Return the [X, Y] coordinate for the center point of the cell that contains the specified text.  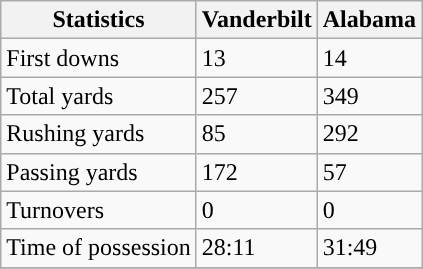
57 [369, 172]
85 [256, 134]
Vanderbilt [256, 20]
Statistics [99, 20]
Time of possession [99, 248]
Alabama [369, 20]
Rushing yards [99, 134]
Total yards [99, 96]
172 [256, 172]
292 [369, 134]
First downs [99, 58]
Turnovers [99, 210]
28:11 [256, 248]
13 [256, 58]
Passing yards [99, 172]
257 [256, 96]
31:49 [369, 248]
14 [369, 58]
349 [369, 96]
